Determine the (x, y) coordinate at the center of the cell enclosing the given text.  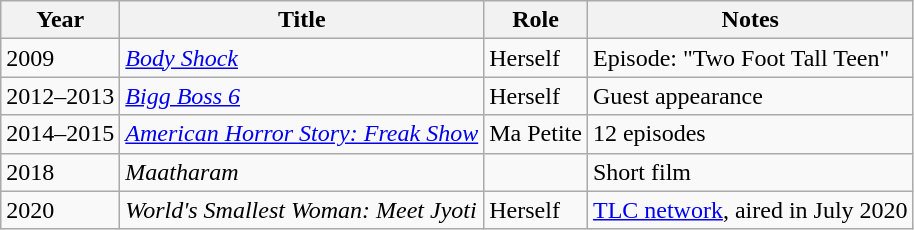
Title (302, 20)
2012–2013 (60, 96)
American Horror Story: Freak Show (302, 134)
Episode: "Two Foot Tall Teen" (750, 58)
TLC network, aired in July 2020 (750, 210)
2014–2015 (60, 134)
2018 (60, 172)
Year (60, 20)
Guest appearance (750, 96)
12 episodes (750, 134)
Bigg Boss 6 (302, 96)
Maatharam (302, 172)
Ma Petite (536, 134)
Body Shock (302, 58)
Role (536, 20)
Short film (750, 172)
2020 (60, 210)
Notes (750, 20)
World's Smallest Woman: Meet Jyoti (302, 210)
2009 (60, 58)
